Pinpoint the cell where the given text exists, returning its [X, Y] midpoint coordinate. 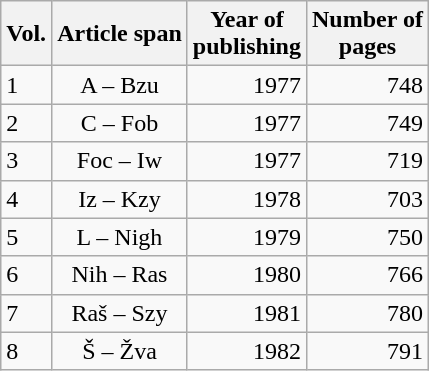
Iz – Kzy [120, 199]
1980 [246, 275]
1979 [246, 237]
748 [367, 85]
6 [26, 275]
4 [26, 199]
Vol. [26, 34]
Nih – Ras [120, 275]
8 [26, 351]
766 [367, 275]
703 [367, 199]
Foc – Iw [120, 161]
Article span [120, 34]
791 [367, 351]
Raš – Szy [120, 313]
750 [367, 237]
3 [26, 161]
1981 [246, 313]
749 [367, 123]
Š – Žva [120, 351]
7 [26, 313]
780 [367, 313]
1 [26, 85]
Number ofpages [367, 34]
2 [26, 123]
L – Nigh [120, 237]
1982 [246, 351]
Year ofpublishing [246, 34]
C – Fob [120, 123]
5 [26, 237]
A – Bzu [120, 85]
1978 [246, 199]
719 [367, 161]
